Extract the (x, y) coordinate from the center of the cell holding the provided text.  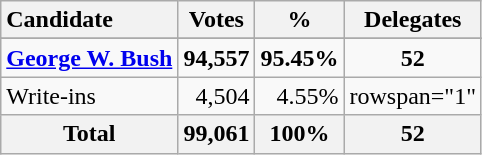
94,557 (216, 58)
rowspan="1" (413, 96)
4,504 (216, 96)
% (300, 20)
99,061 (216, 134)
95.45% (300, 58)
George W. Bush (90, 58)
4.55% (300, 96)
Candidate (90, 20)
Total (90, 134)
100% (300, 134)
Votes (216, 20)
Delegates (413, 20)
Write-ins (90, 96)
